Capture the cell that displays the provided text and extract its [x, y] central coordinate. 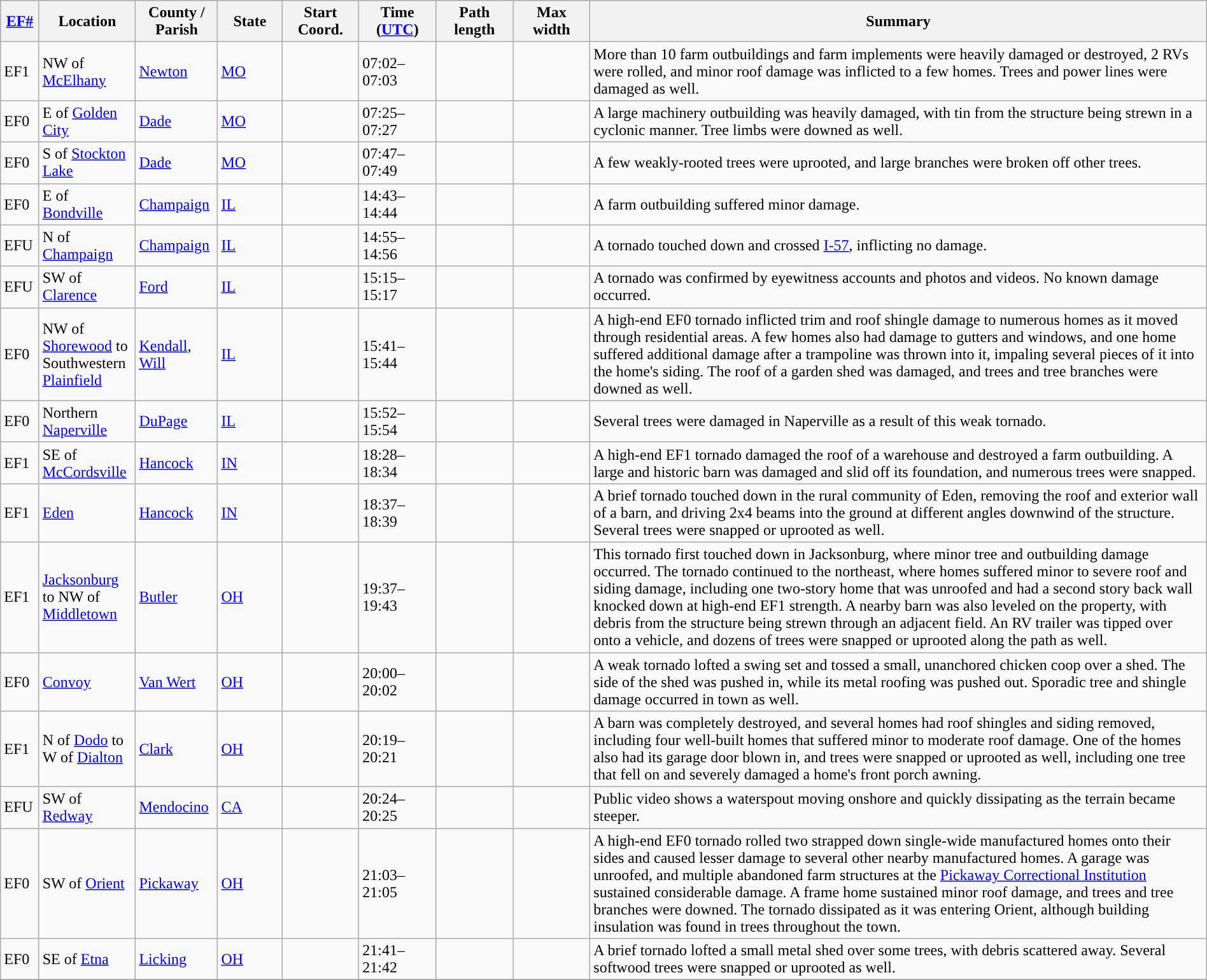
SW of Orient [87, 884]
Kendall, Will [177, 354]
EF# [20, 22]
14:55–14:56 [397, 246]
20:19–20:21 [397, 749]
07:02–07:03 [397, 71]
15:15–15:17 [397, 287]
Clark [177, 749]
Mendocino [177, 807]
E of Golden City [87, 121]
A tornado was confirmed by eyewitness accounts and photos and videos. No known damage occurred. [898, 287]
CA [250, 807]
Eden [87, 513]
Public video shows a waterspout moving onshore and quickly dissipating as the terrain became steeper. [898, 807]
Summary [898, 22]
S of Stockton Lake [87, 163]
A tornado touched down and crossed I-57, inflicting no damage. [898, 246]
SW of Redway [87, 807]
Newton [177, 71]
Ford [177, 287]
18:37–18:39 [397, 513]
County / Parish [177, 22]
DuPage [177, 422]
14:43–14:44 [397, 204]
20:24–20:25 [397, 807]
Butler [177, 597]
Max width [551, 22]
Pickaway [177, 884]
20:00–20:02 [397, 681]
21:03–21:05 [397, 884]
Van Wert [177, 681]
18:28–18:34 [397, 462]
Time (UTC) [397, 22]
SE of Etna [87, 959]
N of Champaign [87, 246]
21:41–21:42 [397, 959]
A large machinery outbuilding was heavily damaged, with tin from the structure being strewn in a cyclonic manner. Tree limbs were downed as well. [898, 121]
Licking [177, 959]
Location [87, 22]
07:47–07:49 [397, 163]
A brief tornado lofted a small metal shed over some trees, with debris scattered away. Several softwood trees were snapped or uprooted as well. [898, 959]
NW of McElhany [87, 71]
State [250, 22]
Convoy [87, 681]
Jacksonburg to NW of Middletown [87, 597]
19:37–19:43 [397, 597]
N of Dodo to W of Dialton [87, 749]
07:25–07:27 [397, 121]
Northern Naperville [87, 422]
15:41–15:44 [397, 354]
Path length [475, 22]
E of Bondville [87, 204]
A few weakly-rooted trees were uprooted, and large branches were broken off other trees. [898, 163]
Several trees were damaged in Naperville as a result of this weak tornado. [898, 422]
Start Coord. [321, 22]
SW of Clarence [87, 287]
15:52–15:54 [397, 422]
SE of McCordsville [87, 462]
A farm outbuilding suffered minor damage. [898, 204]
NW of Shorewood to Southwestern Plainfield [87, 354]
